Find where the given text appears and provide that cell's center as (X, Y) coordinate. 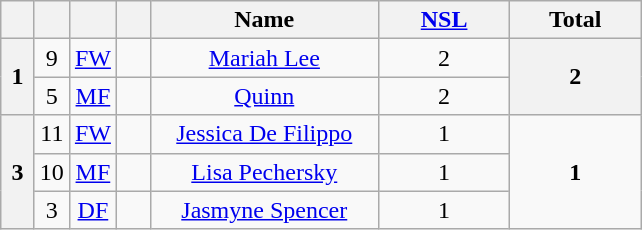
5 (52, 96)
Jasmyne Spencer (264, 210)
Name (264, 20)
10 (52, 172)
9 (52, 58)
Lisa Pechersky (264, 172)
Quinn (264, 96)
Total (576, 20)
NSL (444, 20)
DF (92, 210)
11 (52, 134)
Jessica De Filippo (264, 134)
Mariah Lee (264, 58)
